Find where the given text appears and provide that cell's center as (x, y) coordinate. 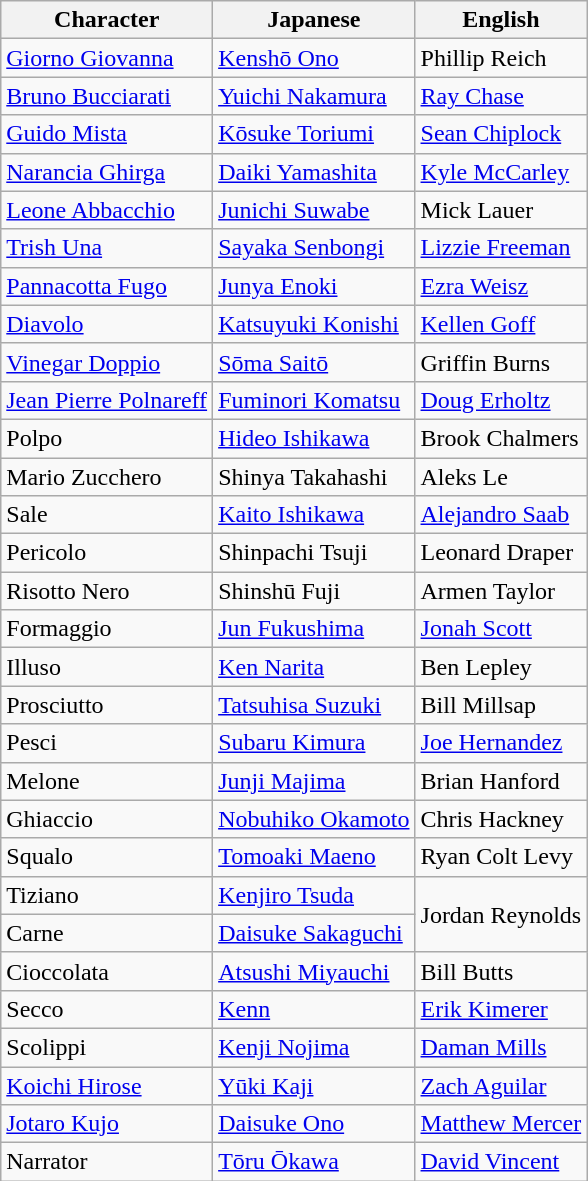
Risotto Nero (107, 591)
Ghiaccio (107, 819)
Sean Chiplock (501, 134)
Guido Mista (107, 134)
Squalo (107, 857)
Kyle McCarley (501, 172)
Jordan Reynolds (501, 914)
Carne (107, 933)
Armen Taylor (501, 591)
Bruno Bucciarati (107, 96)
Kenshō Ono (314, 58)
Hideo Ishikawa (314, 438)
Yuichi Nakamura (314, 96)
Phillip Reich (501, 58)
Pesci (107, 743)
Illuso (107, 667)
Junya Enoki (314, 286)
Kenji Nojima (314, 1047)
Kaito Ishikawa (314, 515)
Cioccolata (107, 971)
Ken Narita (314, 667)
Japanese (314, 20)
Secco (107, 1009)
Sale (107, 515)
Formaggio (107, 629)
Shinya Takahashi (314, 477)
Brook Chalmers (501, 438)
Vinegar Doppio (107, 362)
Ryan Colt Levy (501, 857)
Subaru Kimura (314, 743)
Giorno Giovanna (107, 58)
Mick Lauer (501, 210)
Jonah Scott (501, 629)
Polpo (107, 438)
Melone (107, 781)
Aleks Le (501, 477)
Doug Erholtz (501, 400)
Junji Majima (314, 781)
Kellen Goff (501, 324)
David Vincent (501, 1162)
Tomoaki Maeno (314, 857)
Narancia Ghirga (107, 172)
Bill Butts (501, 971)
Pannacotta Fugo (107, 286)
Koichi Hirose (107, 1085)
Atsushi Miyauchi (314, 971)
Katsuyuki Konishi (314, 324)
Pericolo (107, 553)
Joe Hernandez (501, 743)
Leonard Draper (501, 553)
Bill Millsap (501, 705)
Matthew Mercer (501, 1124)
Chris Hackney (501, 819)
Tatsuhisa Suzuki (314, 705)
Prosciutto (107, 705)
Ezra Weisz (501, 286)
Zach Aguilar (501, 1085)
Scolippi (107, 1047)
Kōsuke Toriumi (314, 134)
Lizzie Freeman (501, 248)
Fuminori Komatsu (314, 400)
Kenjiro Tsuda (314, 895)
Shinpachi Tsuji (314, 553)
Sōma Saitō (314, 362)
Shinshū Fuji (314, 591)
Erik Kimerer (501, 1009)
Ray Chase (501, 96)
Daiki Yamashita (314, 172)
Kenn (314, 1009)
Diavolo (107, 324)
Narrator (107, 1162)
Daisuke Sakaguchi (314, 933)
Jotaro Kujo (107, 1124)
Junichi Suwabe (314, 210)
Daisuke Ono (314, 1124)
Yūki Kaji (314, 1085)
Griffin Burns (501, 362)
Nobuhiko Okamoto (314, 819)
Sayaka Senbongi (314, 248)
Character (107, 20)
Leone Abbacchio (107, 210)
Jean Pierre Polnareff (107, 400)
Mario Zucchero (107, 477)
Ben Lepley (501, 667)
Alejandro Saab (501, 515)
Brian Hanford (501, 781)
Tōru Ōkawa (314, 1162)
Trish Una (107, 248)
English (501, 20)
Daman Mills (501, 1047)
Jun Fukushima (314, 629)
Tiziano (107, 895)
